Return the [x, y] coordinate for the center point of the cell that contains the specified text.  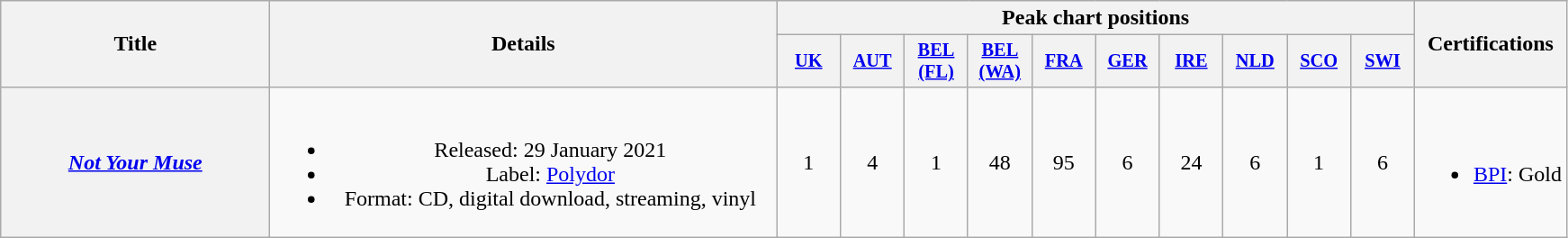
Title [135, 44]
48 [999, 162]
SCO [1320, 61]
FRA [1064, 61]
Not Your Muse [135, 162]
Peak chart positions [1096, 18]
Released: 29 January 2021Label: PolydorFormat: CD, digital download, streaming, vinyl [524, 162]
Details [524, 44]
GER [1127, 61]
SWI [1383, 61]
95 [1064, 162]
Certifications [1491, 44]
UK [808, 61]
NLD [1255, 61]
BEL(WA) [999, 61]
BPI: Gold [1491, 162]
BEL(FL) [936, 61]
4 [873, 162]
IRE [1192, 61]
AUT [873, 61]
24 [1192, 162]
